Detect which cell encompasses the target text, then output its (X, Y) center coordinate. 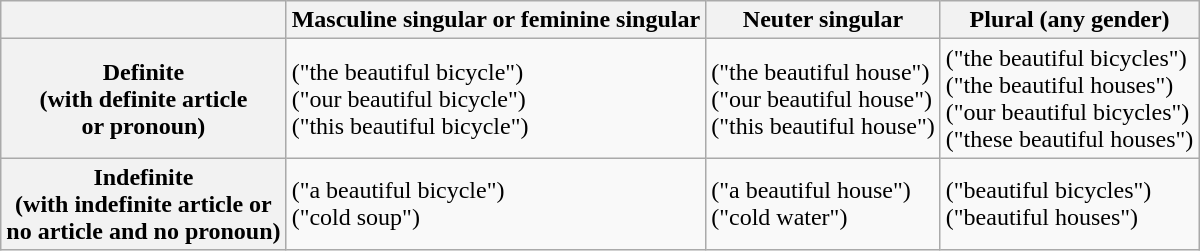
("beautiful bicycles") ("beautiful houses") (1070, 204)
("a beautiful house") ("cold water") (824, 204)
Indefinite(with indefinite article orno article and no pronoun) (144, 204)
Masculine singular or feminine singular (496, 20)
Neuter singular (824, 20)
Definite(with definite articleor pronoun) (144, 98)
("the beautiful bicycles") ("the beautiful houses") ("our beautiful bicycles") ("these beautiful houses") (1070, 98)
("a beautiful bicycle") ("cold soup") (496, 204)
("the beautiful bicycle") ("our beautiful bicycle") ("this beautiful bicycle") (496, 98)
("the beautiful house") ("our beautiful house") ("this beautiful house") (824, 98)
Plural (any gender) (1070, 20)
